Return (x, y) of the center of cell containing provided text 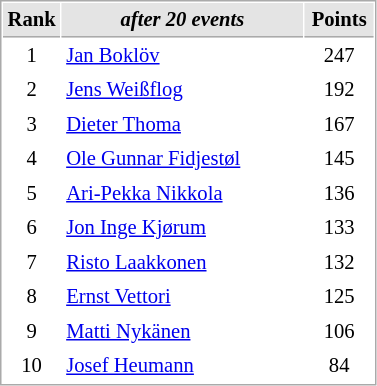
192 (340, 90)
5 (32, 194)
2 (32, 90)
Dieter Thoma (183, 124)
4 (32, 158)
167 (340, 124)
1 (32, 56)
133 (340, 228)
Jan Boklöv (183, 56)
Jens Weißflog (183, 90)
Ari-Pekka Nikkola (183, 194)
Matti Nykänen (183, 332)
136 (340, 194)
84 (340, 366)
6 (32, 228)
Ole Gunnar Fidjestøl (183, 158)
125 (340, 296)
Points (340, 20)
Rank (32, 20)
10 (32, 366)
8 (32, 296)
Ernst Vettori (183, 296)
132 (340, 262)
9 (32, 332)
106 (340, 332)
Risto Laakkonen (183, 262)
145 (340, 158)
247 (340, 56)
Josef Heumann (183, 366)
Jon Inge Kjørum (183, 228)
after 20 events (183, 20)
7 (32, 262)
3 (32, 124)
